From the cell containing the given text, extract its center point as [x, y] coordinate. 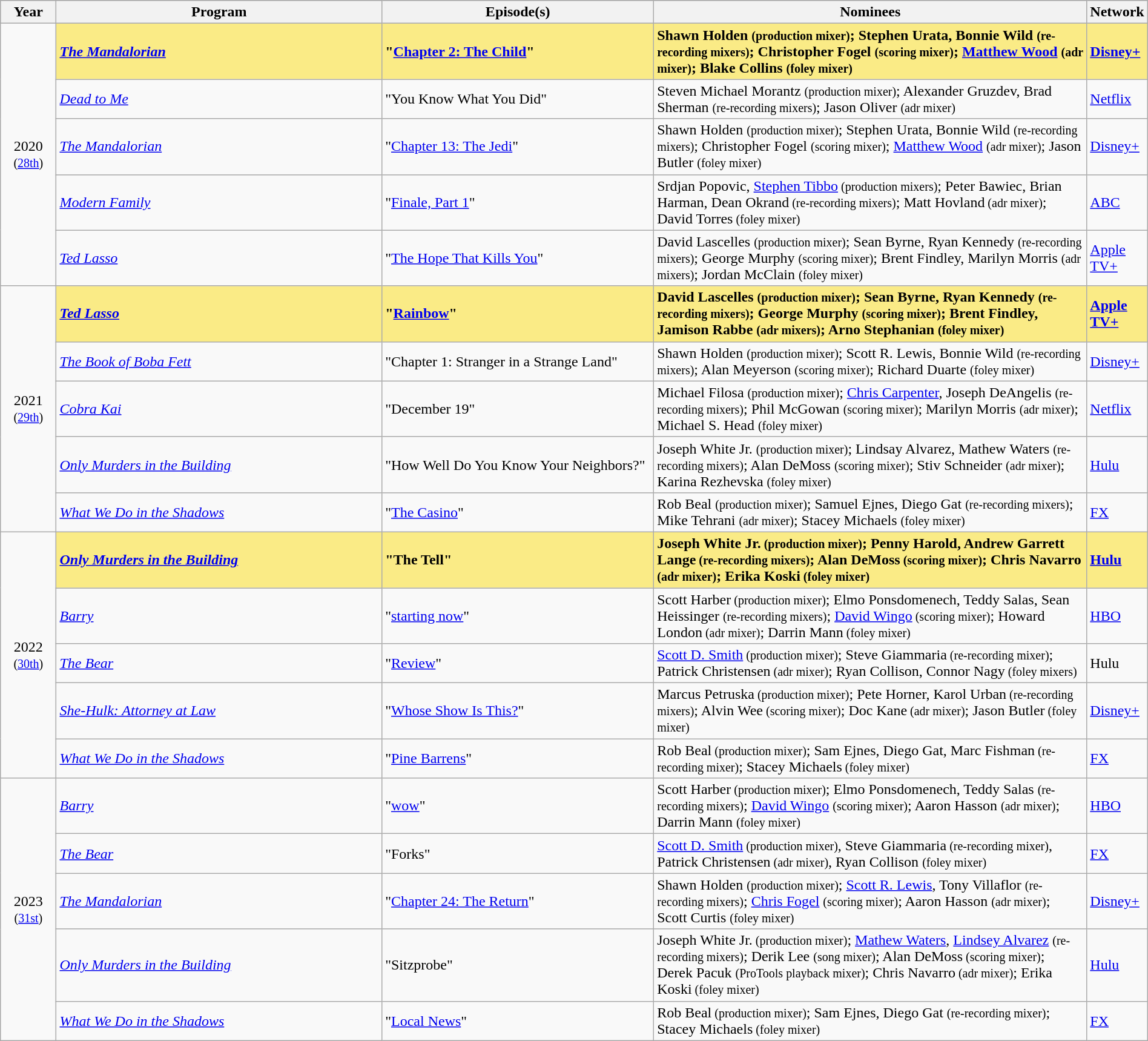
"Chapter 1: Stranger in a Strange Land" [518, 361]
2020 (28th) [28, 155]
"The Hope That Kills You" [518, 258]
"Review" [518, 664]
Scott D. Smith (production mixer); Steve Giammaria (re-recording mixer); Patrick Christensen (adr mixer); Ryan Collison, Connor Nagy (foley mixers) [871, 664]
Dead to Me [219, 99]
Steven Michael Morantz (production mixer); Alexander Gruzdev, Brad Sherman (re-recording mixers); Jason Oliver (adr mixer) [871, 99]
"The Tell" [518, 560]
"Chapter 13: The Jedi" [518, 147]
"Whose Show Is This?" [518, 711]
2023 (31st) [28, 910]
"Finale, Part 1" [518, 202]
2021 (29th) [28, 409]
Modern Family [219, 202]
Program [219, 12]
2022 (30th) [28, 655]
Rob Beal (production mixer); Samuel Ejnes, Diego Gat (re-recording mixers); Mike Tehrani (adr mixer); Stacey Michaels (foley mixer) [871, 512]
Year [28, 12]
Episode(s) [518, 12]
"Forks" [518, 854]
"How Well Do You Know Your Neighbors?" [518, 464]
"Local News" [518, 1021]
She-Hulk: Attorney at Law [219, 711]
Rob Beal (production mixer); Sam Ejnes, Diego Gat (re-recording mixer); Stacey Michaels (foley mixer) [871, 1021]
Shawn Holden (production mixer); Scott R. Lewis, Bonnie Wild (re-recording mixers); Alan Meyerson (scoring mixer); Richard Duarte (foley mixer) [871, 361]
ABC [1117, 202]
"Chapter 2: The Child" [518, 51]
Network [1117, 12]
Cobra Kai [219, 409]
"You Know What You Did" [518, 99]
The Book of Boba Fett [219, 361]
"Sitzprobe" [518, 965]
Scott D. Smith (production mixer), Steve Giammaria (re-recording mixer), Patrick Christensen (adr mixer), Ryan Collison (foley mixer) [871, 854]
"Pine Barrens" [518, 758]
"wow" [518, 806]
Nominees [871, 12]
"Rainbow" [518, 314]
"The Casino" [518, 512]
"Chapter 24: The Return" [518, 901]
"starting now" [518, 615]
Rob Beal (production mixer); Sam Ejnes, Diego Gat, Marc Fishman (re-recording mixer); Stacey Michaels (foley mixer) [871, 758]
"December 19" [518, 409]
